Provide the (X, Y) coordinate of the cell's center where the given text is located.  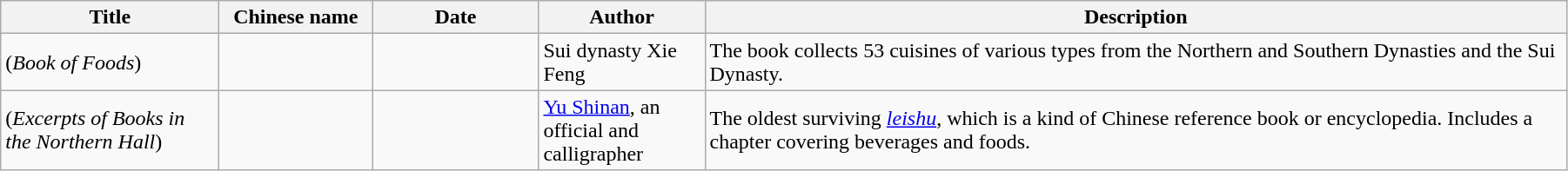
Sui dynasty Xie Feng (621, 62)
The oldest surviving leishu, which is a kind of Chinese reference book or encyclopedia. Includes a chapter covering beverages and foods. (1136, 130)
(Excerpts of Books in the Northern Hall) (110, 130)
Date (456, 17)
Title (110, 17)
Chinese name (296, 17)
Yu Shinan, an official and calligrapher (621, 130)
Description (1136, 17)
Author (621, 17)
The book collects 53 cuisines of various types from the Northern and Southern Dynasties and the Sui Dynasty. (1136, 62)
(Book of Foods) (110, 62)
